For the text-containing cell, return its midpoint in [X, Y] coordinate format. 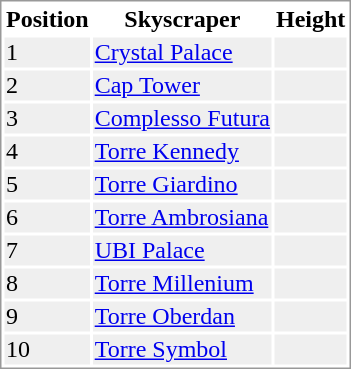
Crystal Palace [182, 53]
3 [47, 119]
7 [47, 251]
Skyscraper [182, 19]
9 [47, 317]
Height [311, 19]
4 [47, 151]
Torre Kennedy [182, 151]
Complesso Futura [182, 119]
Position [47, 19]
UBI Palace [182, 251]
2 [47, 85]
Torre Millenium [182, 283]
8 [47, 283]
5 [47, 185]
Torre Giardino [182, 185]
10 [47, 349]
6 [47, 217]
Torre Ambrosiana [182, 217]
Cap Tower [182, 85]
1 [47, 53]
Torre Oberdan [182, 317]
Torre Symbol [182, 349]
